Determine the [x, y] coordinate at the center of the cell enclosing the given text.  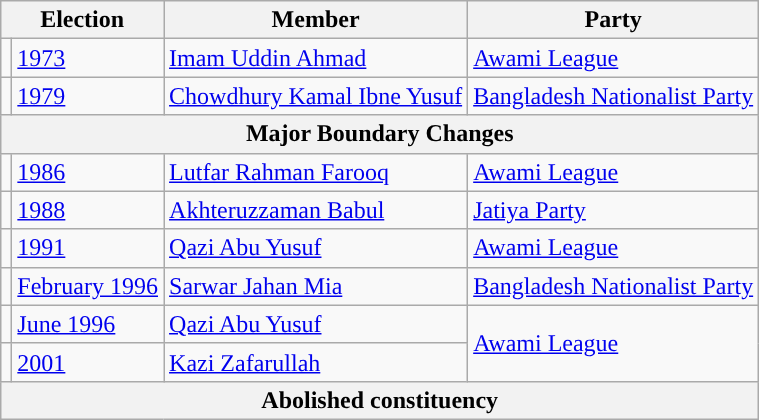
1991 [88, 248]
Sarwar Jahan Mia [316, 286]
Major Boundary Changes [380, 134]
Election [82, 20]
Party [614, 20]
2001 [88, 362]
February 1996 [88, 286]
1988 [88, 210]
Lutfar Rahman Farooq [316, 172]
Abolished constituency [380, 400]
Imam Uddin Ahmad [316, 58]
June 1996 [88, 324]
Akhteruzzaman Babul [316, 210]
1986 [88, 172]
1973 [88, 58]
Kazi Zafarullah [316, 362]
Chowdhury Kamal Ibne Yusuf [316, 96]
1979 [88, 96]
Jatiya Party [614, 210]
Member [316, 20]
